Search for the cell housing the specified text and yield its (x, y) center coordinate. 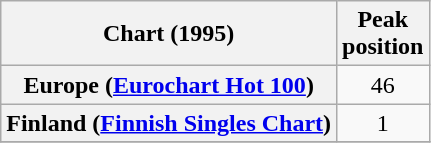
Finland (Finnish Singles Chart) (169, 123)
Chart (1995) (169, 34)
1 (383, 123)
Peakposition (383, 34)
Europe (Eurochart Hot 100) (169, 85)
46 (383, 85)
